Pinpoint the cell where the given text exists, returning its [X, Y] midpoint coordinate. 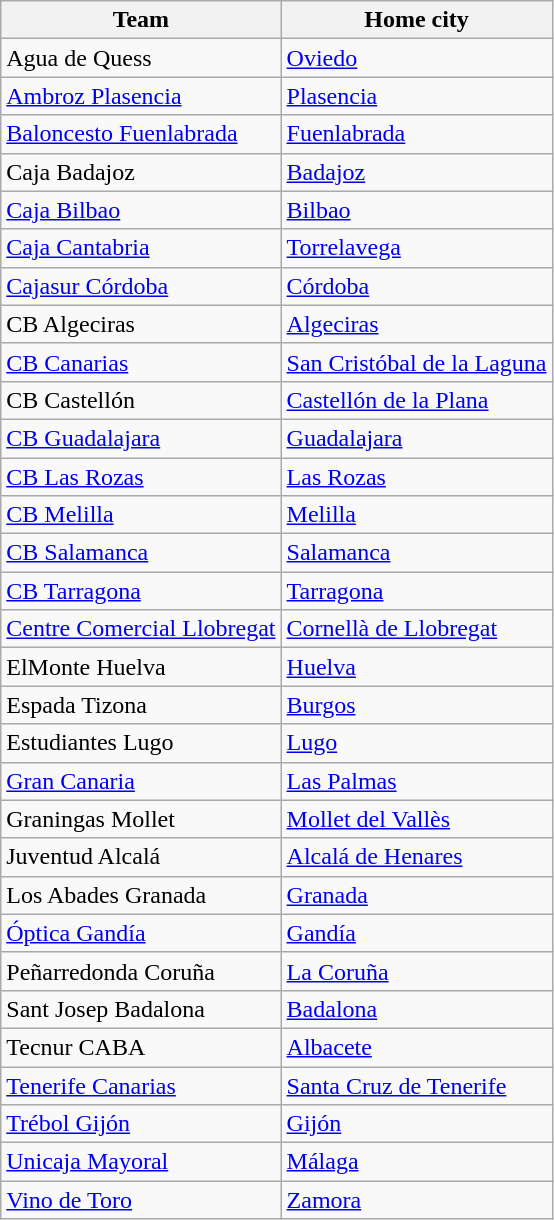
Tarragona [416, 591]
Las Palmas [416, 781]
Melilla [416, 515]
Agua de Quess [141, 58]
CB Las Rozas [141, 477]
Cornellà de Llobregat [416, 629]
Santa Cruz de Tenerife [416, 1085]
Alcalá de Henares [416, 857]
Tenerife Canarias [141, 1085]
Córdoba [416, 286]
CB Salamanca [141, 553]
Juventud Alcalá [141, 857]
Bilbao [416, 210]
CB Tarragona [141, 591]
Estudiantes Lugo [141, 743]
Guadalajara [416, 438]
La Coruña [416, 971]
Las Rozas [416, 477]
Castellón de la Plana [416, 400]
Unicaja Mayoral [141, 1162]
Caja Cantabria [141, 248]
Algeciras [416, 324]
Óptica Gandía [141, 933]
Gijón [416, 1124]
San Cristóbal de la Laguna [416, 362]
Burgos [416, 705]
Caja Bilbao [141, 210]
Trébol Gijón [141, 1124]
Cajasur Córdoba [141, 286]
Graningas Mollet [141, 819]
Ambroz Plasencia [141, 96]
CB Canarias [141, 362]
Tecnur CABA [141, 1047]
CB Algeciras [141, 324]
Zamora [416, 1200]
Huelva [416, 667]
Torrelavega [416, 248]
Málaga [416, 1162]
Gandía [416, 933]
Plasencia [416, 96]
Oviedo [416, 58]
Centre Comercial Llobregat [141, 629]
Fuenlabrada [416, 134]
CB Melilla [141, 515]
CB Guadalajara [141, 438]
Team [141, 20]
Sant Josep Badalona [141, 1009]
ElMonte Huelva [141, 667]
Lugo [416, 743]
Home city [416, 20]
Espada Tizona [141, 705]
Badajoz [416, 172]
Salamanca [416, 553]
Granada [416, 895]
Baloncesto Fuenlabrada [141, 134]
Peñarredonda Coruña [141, 971]
Caja Badajoz [141, 172]
Gran Canaria [141, 781]
CB Castellón [141, 400]
Los Abades Granada [141, 895]
Mollet del Vallès [416, 819]
Albacete [416, 1047]
Badalona [416, 1009]
Vino de Toro [141, 1200]
